Locate the cell with the specified text and output its (x, y) center coordinate. 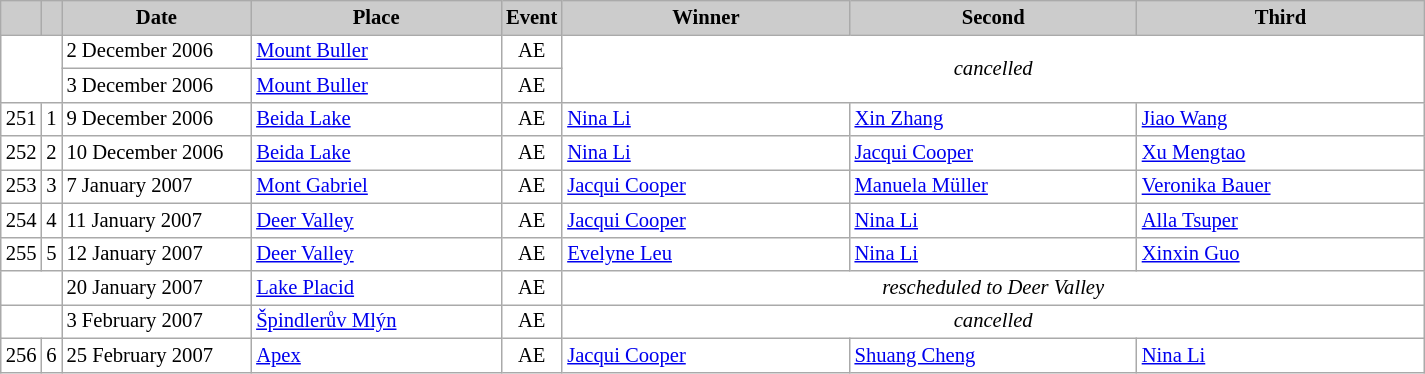
20 January 2007 (157, 287)
Lake Placid (376, 287)
5 (51, 254)
Xin Zhang (994, 119)
255 (22, 254)
Evelyne Leu (706, 254)
10 December 2006 (157, 153)
252 (22, 153)
Xinxin Guo (1280, 254)
Jiao Wang (1280, 119)
6 (51, 355)
Shuang Cheng (994, 355)
Place (376, 17)
Winner (706, 17)
Manuela Müller (994, 186)
7 January 2007 (157, 186)
11 January 2007 (157, 220)
4 (51, 220)
2 December 2006 (157, 51)
Third (1280, 17)
25 February 2007 (157, 355)
12 January 2007 (157, 254)
3 December 2006 (157, 85)
251 (22, 119)
Mont Gabriel (376, 186)
Veronika Bauer (1280, 186)
2 (51, 153)
Date (157, 17)
Event (532, 17)
Alla Tsuper (1280, 220)
254 (22, 220)
256 (22, 355)
Xu Mengtao (1280, 153)
253 (22, 186)
Apex (376, 355)
rescheduled to Deer Valley (993, 287)
Špindlerův Mlýn (376, 321)
1 (51, 119)
9 December 2006 (157, 119)
3 (51, 186)
Second (994, 17)
3 February 2007 (157, 321)
